Locate the cell with the specified text and output its (x, y) center coordinate. 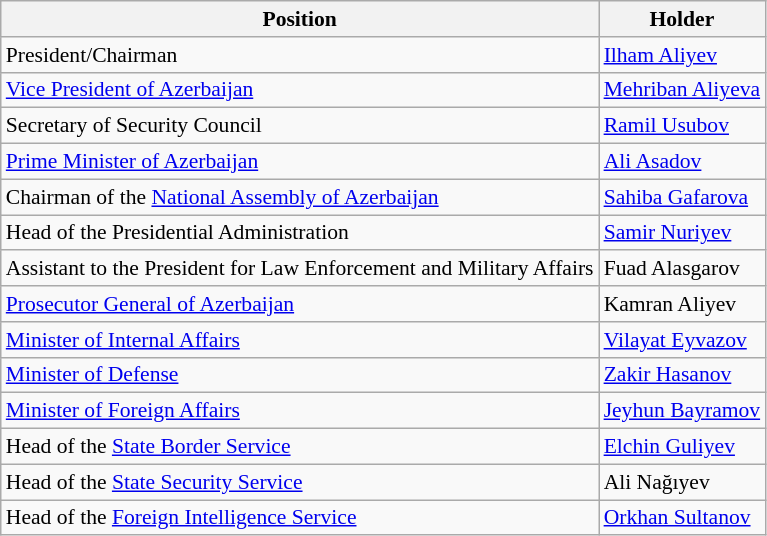
Position (300, 19)
Fuad Alasgarov (682, 269)
Ali Asadov (682, 162)
Zakir Hasanov (682, 375)
Mehriban Aliyeva (682, 90)
Prosecutor General of Azerbaijan (300, 304)
Orkhan Sultanov (682, 518)
Head of the Presidential Administration (300, 233)
Jeyhun Bayramov (682, 411)
Vilayat Eyvazov (682, 340)
Prime Minister of Azerbaijan (300, 162)
Minister of Defense (300, 375)
Holder (682, 19)
Minister of Foreign Affairs (300, 411)
Ilham Aliyev (682, 55)
Vice President of Azerbaijan (300, 90)
Kamran Aliyev (682, 304)
Samir Nuriyev (682, 233)
Chairman of the National Assembly of Azerbaijan (300, 197)
Ramil Usubov (682, 126)
Assistant to the President for Law Enforcement and Military Affairs (300, 269)
Head of the State Border Service (300, 447)
Minister of Internal Affairs (300, 340)
Ali Nağıyev (682, 482)
Head of the State Security Service (300, 482)
Secretary of Security Council (300, 126)
President/Chairman (300, 55)
Head of the Foreign Intelligence Service (300, 518)
Sahiba Gafarova (682, 197)
Elchin Guliyev (682, 447)
